Detect which cell encompasses the target text, then output its [X, Y] center coordinate. 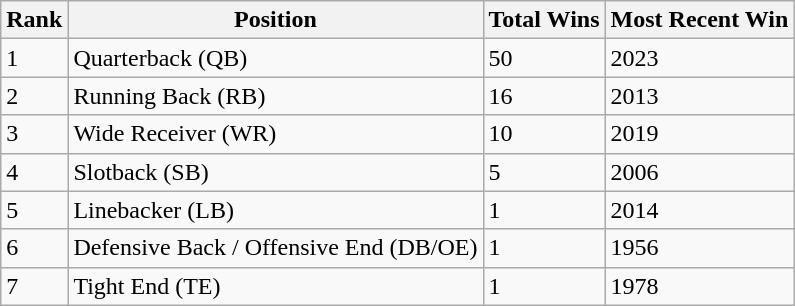
4 [34, 172]
3 [34, 134]
50 [544, 58]
2006 [700, 172]
2023 [700, 58]
7 [34, 286]
Slotback (SB) [276, 172]
1956 [700, 248]
Position [276, 20]
2014 [700, 210]
Defensive Back / Offensive End (DB/OE) [276, 248]
Most Recent Win [700, 20]
Quarterback (QB) [276, 58]
Running Back (RB) [276, 96]
Tight End (TE) [276, 286]
2 [34, 96]
Wide Receiver (WR) [276, 134]
Rank [34, 20]
2013 [700, 96]
10 [544, 134]
Total Wins [544, 20]
16 [544, 96]
2019 [700, 134]
6 [34, 248]
1978 [700, 286]
Linebacker (LB) [276, 210]
